Scan for the cell matching the given text and deliver its (x, y) coordinate at center. 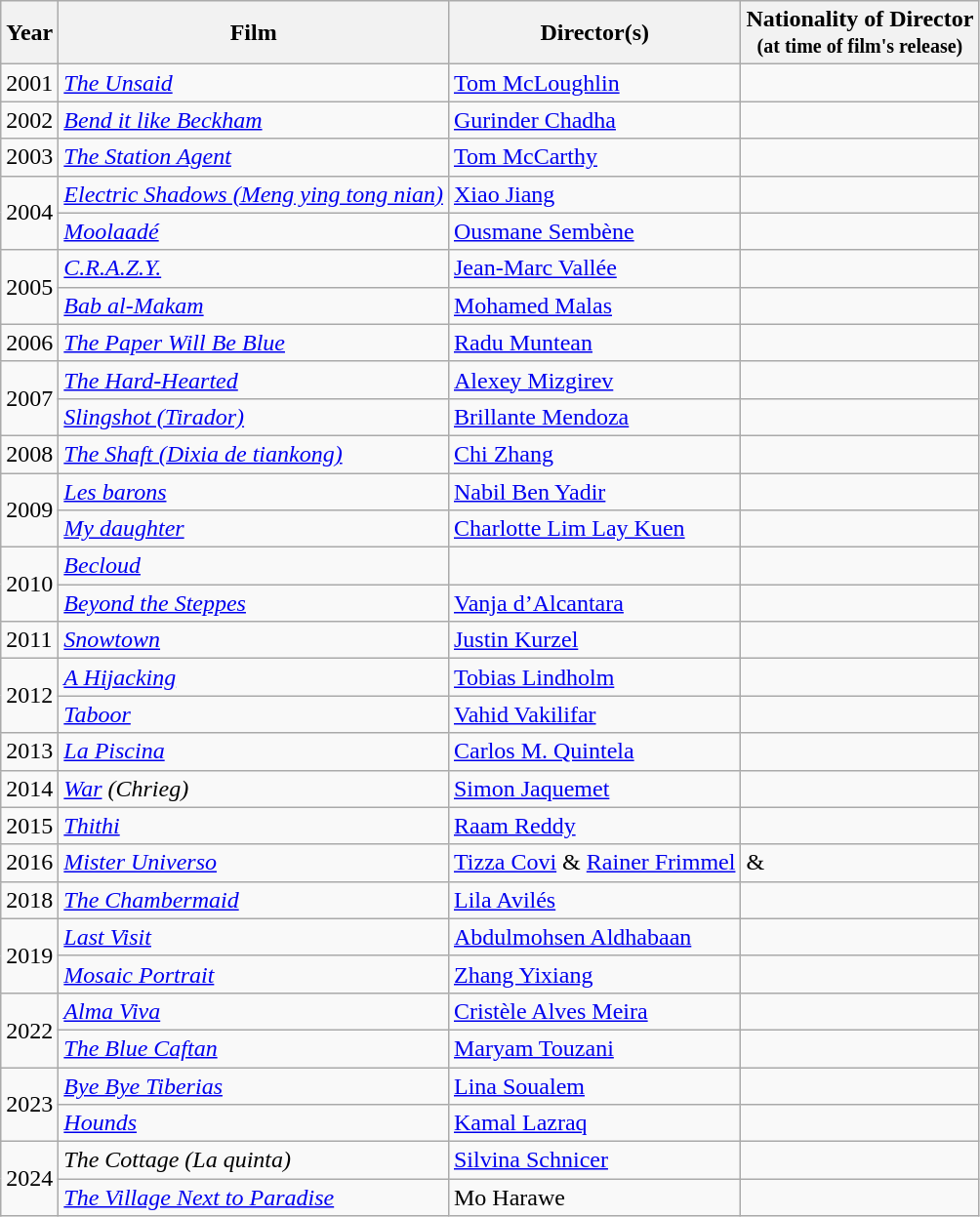
A Hijacking (254, 677)
2015 (29, 826)
2013 (29, 751)
The Cottage (La quinta) (254, 1160)
Bab al-Makam (254, 305)
2024 (29, 1179)
Nabil Ben Yadir (594, 491)
Alexey Mizgirev (594, 380)
2014 (29, 789)
Radu Muntean (594, 343)
Les barons (254, 491)
Kamal Lazraq (594, 1123)
Beyond the Steppes (254, 603)
Vahid Vakilifar (594, 714)
& (860, 863)
Vanja d’Alcantara (594, 603)
Becloud (254, 566)
2008 (29, 454)
The Unsaid (254, 83)
Film (254, 33)
Brillante Mendoza (594, 417)
My daughter (254, 529)
2022 (29, 1030)
Last Visit (254, 937)
2009 (29, 509)
The Village Next to Paradise (254, 1197)
Abdulmohsen Aldhabaan (594, 937)
The Station Agent (254, 157)
The Chambermaid (254, 900)
2023 (29, 1105)
2010 (29, 585)
The Hard-Hearted (254, 380)
2005 (29, 287)
The Paper Will Be Blue (254, 343)
Bend it like Beckham (254, 120)
Thithi (254, 826)
Tom McLoughlin (594, 83)
Taboor (254, 714)
Mo Harawe (594, 1197)
Tizza Covi & Rainer Frimmel (594, 863)
Ousmane Sembène (594, 231)
Director(s) (594, 33)
Tom McCarthy (594, 157)
2018 (29, 900)
Gurinder Chadha (594, 120)
2002 (29, 120)
Silvina Schnicer (594, 1160)
Jean-Marc Vallée (594, 268)
Alma Viva (254, 1011)
Carlos M. Quintela (594, 751)
Lila Avilés (594, 900)
2006 (29, 343)
Mohamed Malas (594, 305)
2003 (29, 157)
Justin Kurzel (594, 640)
Hounds (254, 1123)
Moolaadé (254, 231)
Zhang Yixiang (594, 974)
Snowtown (254, 640)
Lina Soualem (594, 1086)
Bye Bye Tiberias (254, 1086)
La Piscina (254, 751)
Chi Zhang (594, 454)
2019 (29, 955)
Electric Shadows (Meng ying tong nian) (254, 194)
Maryam Touzani (594, 1048)
2016 (29, 863)
Simon Jaquemet (594, 789)
Tobias Lindholm (594, 677)
2011 (29, 640)
2007 (29, 398)
Slingshot (Tirador) (254, 417)
Year (29, 33)
2001 (29, 83)
Raam Reddy (594, 826)
Nationality of Director(at time of film's release) (860, 33)
Xiao Jiang (594, 194)
Mister Universo (254, 863)
2004 (29, 213)
2012 (29, 696)
The Shaft (Dixia de tiankong) (254, 454)
Cristèle Alves Meira (594, 1011)
Charlotte Lim Lay Kuen (594, 529)
War (Chrieg) (254, 789)
Mosaic Portrait (254, 974)
The Blue Caftan (254, 1048)
C.R.A.Z.Y. (254, 268)
